From the cell containing the given text, extract its center point as [x, y] coordinate. 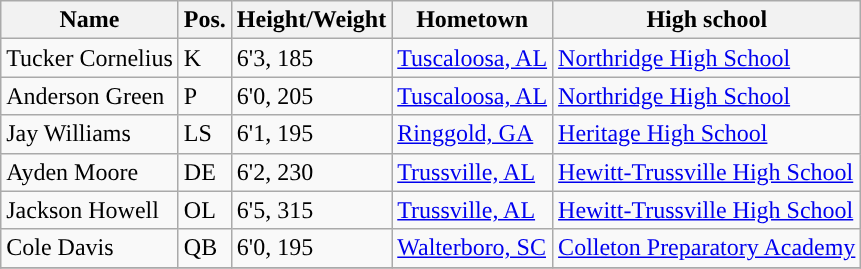
P [204, 96]
LS [204, 134]
QB [204, 248]
Cole Davis [90, 248]
Jay Williams [90, 134]
Heritage High School [707, 134]
Tucker Cornelius [90, 58]
Colleton Preparatory Academy [707, 248]
OL [204, 210]
High school [707, 20]
Height/Weight [311, 20]
Anderson Green [90, 96]
Hometown [472, 20]
Pos. [204, 20]
6'0, 195 [311, 248]
6'0, 205 [311, 96]
6'2, 230 [311, 172]
6'3, 185 [311, 58]
K [204, 58]
Ringgold, GA [472, 134]
DE [204, 172]
Ayden Moore [90, 172]
6'1, 195 [311, 134]
6'5, 315 [311, 210]
Jackson Howell [90, 210]
Name [90, 20]
Walterboro, SC [472, 248]
